Return the (X, Y) coordinate for the center point of the cell that contains the specified text.  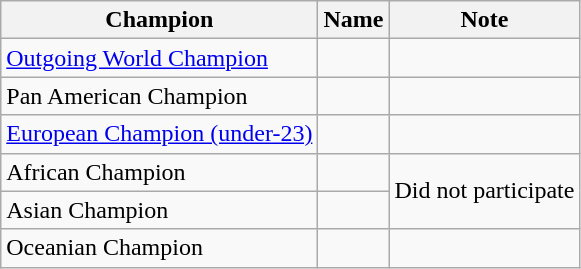
European Champion (under-23) (160, 134)
African Champion (160, 172)
Oceanian Champion (160, 248)
Outgoing World Champion (160, 58)
Champion (160, 20)
Note (484, 20)
Did not participate (484, 191)
Name (354, 20)
Pan American Champion (160, 96)
Asian Champion (160, 210)
